Pinpoint the cell where the given text exists, returning its [x, y] midpoint coordinate. 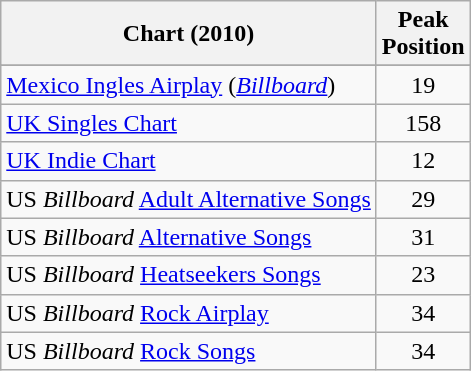
US Billboard Rock Airplay [189, 313]
UK Indie Chart [189, 161]
Mexico Ingles Airplay (Billboard) [189, 85]
158 [423, 123]
US Billboard Heatseekers Songs [189, 275]
Chart (2010) [189, 34]
19 [423, 85]
PeakPosition [423, 34]
UK Singles Chart [189, 123]
31 [423, 237]
23 [423, 275]
US Billboard Rock Songs [189, 351]
12 [423, 161]
US Billboard Adult Alternative Songs [189, 199]
29 [423, 199]
US Billboard Alternative Songs [189, 237]
